Output the (X, Y) coordinate of the center of the cell containing the given text.  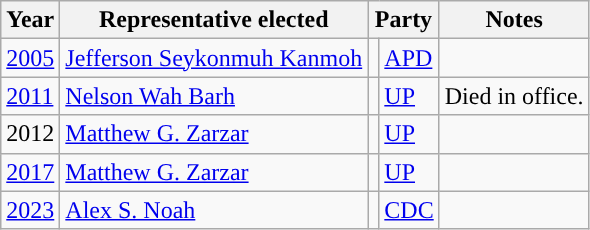
Nelson Wah Barh (214, 96)
2011 (30, 96)
Year (30, 20)
CDC (409, 210)
2023 (30, 210)
Party (404, 20)
2017 (30, 172)
APD (409, 58)
Jefferson Seykonmuh Kanmoh (214, 58)
Died in office. (514, 96)
2005 (30, 58)
2012 (30, 134)
Representative elected (214, 20)
Alex S. Noah (214, 210)
Notes (514, 20)
